Scan for the cell matching the given text and deliver its (x, y) coordinate at center. 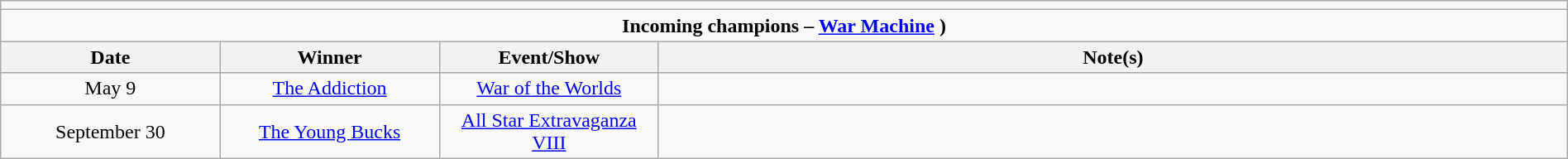
The Young Bucks (329, 131)
September 30 (111, 131)
Event/Show (549, 57)
Incoming champions – War Machine ) (784, 26)
Winner (329, 57)
Note(s) (1113, 57)
Date (111, 57)
May 9 (111, 89)
War of the Worlds (549, 89)
The Addiction (329, 89)
All Star Extravaganza VIII (549, 131)
